Identify which cell holds the provided text, then report its [X, Y] central coordinate. 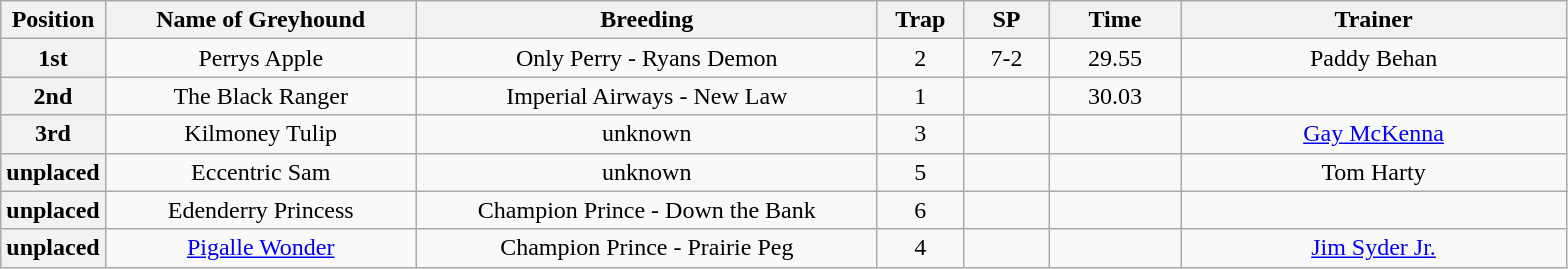
Only Perry - Ryans Demon [646, 58]
3 [920, 134]
Edenderry Princess [260, 210]
Name of Greyhound [260, 20]
4 [920, 248]
Jim Syder Jr. [1373, 248]
The Black Ranger [260, 96]
29.55 [1114, 58]
30.03 [1114, 96]
Kilmoney Tulip [260, 134]
Champion Prince - Prairie Peg [646, 248]
Tom Harty [1373, 172]
Perrys Apple [260, 58]
7-2 [1006, 58]
Position [53, 20]
1st [53, 58]
Paddy Behan [1373, 58]
Gay McKenna [1373, 134]
Trap [920, 20]
6 [920, 210]
Eccentric Sam [260, 172]
Imperial Airways - New Law [646, 96]
2nd [53, 96]
5 [920, 172]
Time [1114, 20]
Trainer [1373, 20]
3rd [53, 134]
2 [920, 58]
Pigalle Wonder [260, 248]
SP [1006, 20]
Champion Prince - Down the Bank [646, 210]
Breeding [646, 20]
1 [920, 96]
